Output the (x, y) coordinate of the center of the cell containing the given text.  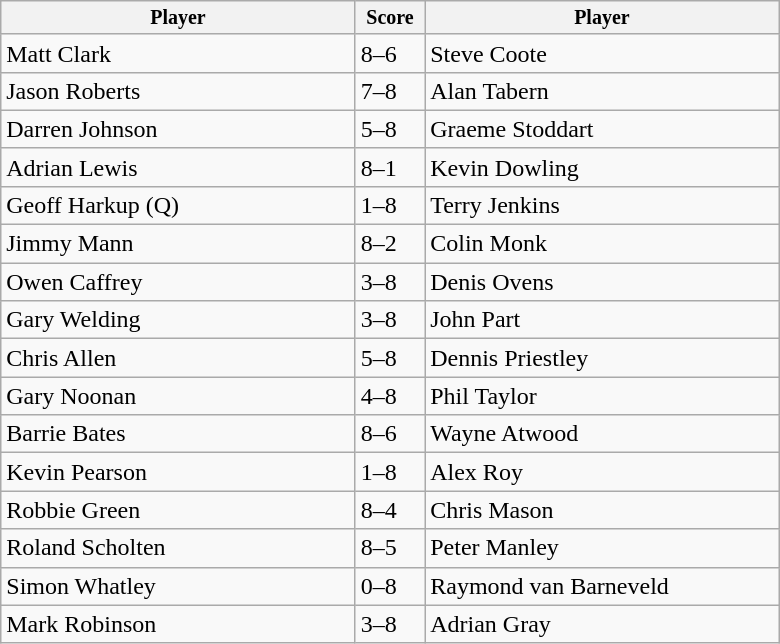
8–5 (390, 548)
Graeme Stoddart (602, 129)
8–2 (390, 244)
8–4 (390, 510)
Chris Allen (178, 358)
Alan Tabern (602, 91)
Adrian Lewis (178, 167)
Gary Welding (178, 320)
0–8 (390, 586)
Dennis Priestley (602, 358)
8–1 (390, 167)
Adrian Gray (602, 624)
7–8 (390, 91)
Geoff Harkup (Q) (178, 205)
Raymond van Barneveld (602, 586)
Matt Clark (178, 53)
Mark Robinson (178, 624)
Chris Mason (602, 510)
Gary Noonan (178, 396)
Kevin Pearson (178, 472)
Steve Coote (602, 53)
4–8 (390, 396)
Roland Scholten (178, 548)
Phil Taylor (602, 396)
Wayne Atwood (602, 434)
Simon Whatley (178, 586)
Colin Monk (602, 244)
Denis Ovens (602, 282)
Jimmy Mann (178, 244)
Kevin Dowling (602, 167)
Owen Caffrey (178, 282)
Jason Roberts (178, 91)
Barrie Bates (178, 434)
Score (390, 18)
Terry Jenkins (602, 205)
Peter Manley (602, 548)
Alex Roy (602, 472)
Robbie Green (178, 510)
Darren Johnson (178, 129)
John Part (602, 320)
